Output the [X, Y] coordinate of the center of the cell containing the given text.  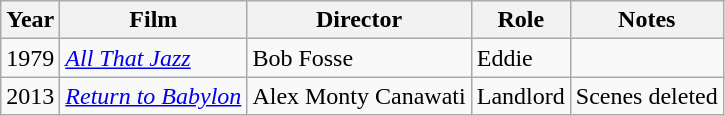
Landlord [520, 96]
1979 [30, 58]
All That Jazz [154, 58]
Bob Fosse [359, 58]
Notes [646, 20]
Year [30, 20]
Role [520, 20]
Eddie [520, 58]
2013 [30, 96]
Return to Babylon [154, 96]
Alex Monty Canawati [359, 96]
Scenes deleted [646, 96]
Director [359, 20]
Film [154, 20]
